Return [x, y] of the center of cell containing provided text 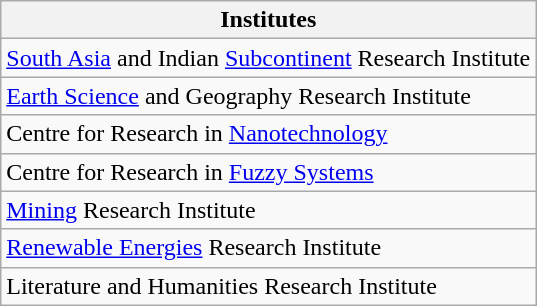
Renewable Energies Research Institute [268, 248]
Institutes [268, 20]
Literature and Humanities Research Institute [268, 286]
Earth Science and Geography Research Institute [268, 96]
Centre for Research in Nanotechnology [268, 134]
South Asia and Indian Subcontinent Research Institute [268, 58]
Mining Research Institute [268, 210]
Centre for Research in Fuzzy Systems [268, 172]
